Identify which cell holds the provided text, then report its [X, Y] central coordinate. 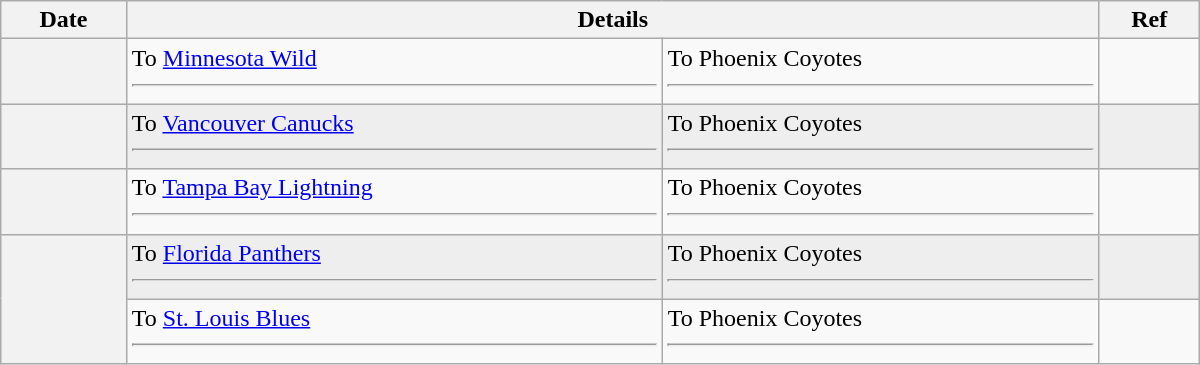
To Minnesota Wild [394, 72]
Date [64, 20]
To Vancouver Canucks [394, 136]
Ref [1149, 20]
To St. Louis Blues [394, 332]
Details [612, 20]
To Florida Panthers [394, 266]
To Tampa Bay Lightning [394, 202]
